Pinpoint the cell where the given text exists, returning its (x, y) midpoint coordinate. 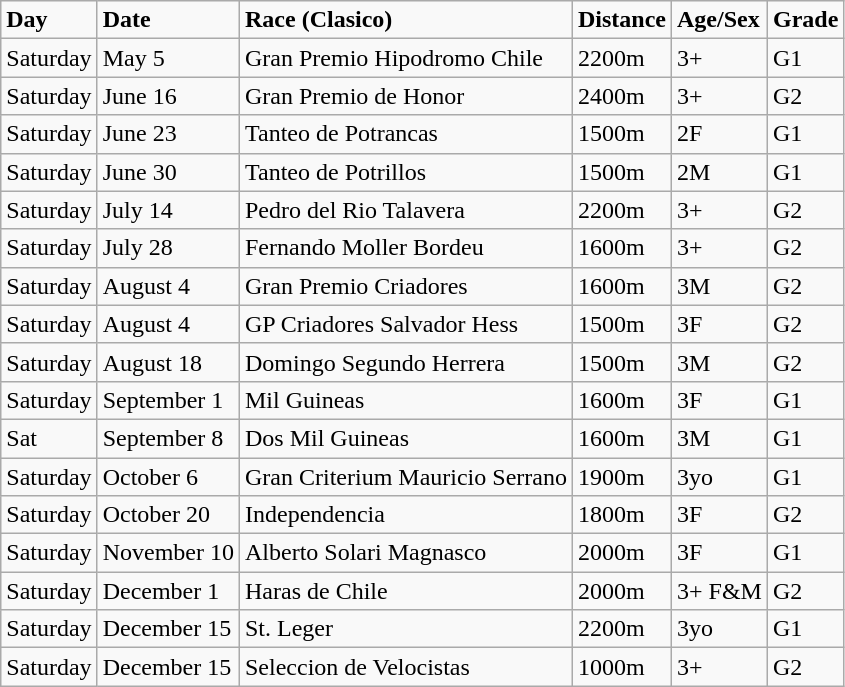
Gran Premio de Honor (406, 96)
June 16 (168, 96)
1000m (622, 667)
Seleccion de Velocistas (406, 667)
October 20 (168, 515)
GP Criadores Salvador Hess (406, 324)
Grade (805, 20)
May 5 (168, 58)
1900m (622, 477)
June 30 (168, 172)
2400m (622, 96)
September 8 (168, 438)
August 18 (168, 362)
Gran Premio Hipodromo Chile (406, 58)
Tanteo de Potrillos (406, 172)
Domingo Segundo Herrera (406, 362)
Fernando Moller Bordeu (406, 248)
October 6 (168, 477)
2F (720, 134)
Pedro del Rio Talavera (406, 210)
Independencia (406, 515)
St. Leger (406, 629)
July 14 (168, 210)
September 1 (168, 400)
Gran Criterium Mauricio Serrano (406, 477)
Race (Clasico) (406, 20)
Sat (49, 438)
Alberto Solari Magnasco (406, 553)
July 28 (168, 248)
Distance (622, 20)
June 23 (168, 134)
Date (168, 20)
Mil Guineas (406, 400)
Age/Sex (720, 20)
2M (720, 172)
December 1 (168, 591)
Gran Premio Criadores (406, 286)
Haras de Chile (406, 591)
3+ F&M (720, 591)
November 10 (168, 553)
Day (49, 20)
1800m (622, 515)
Dos Mil Guineas (406, 438)
Tanteo de Potrancas (406, 134)
